Detect which cell encompasses the target text, then output its [X, Y] center coordinate. 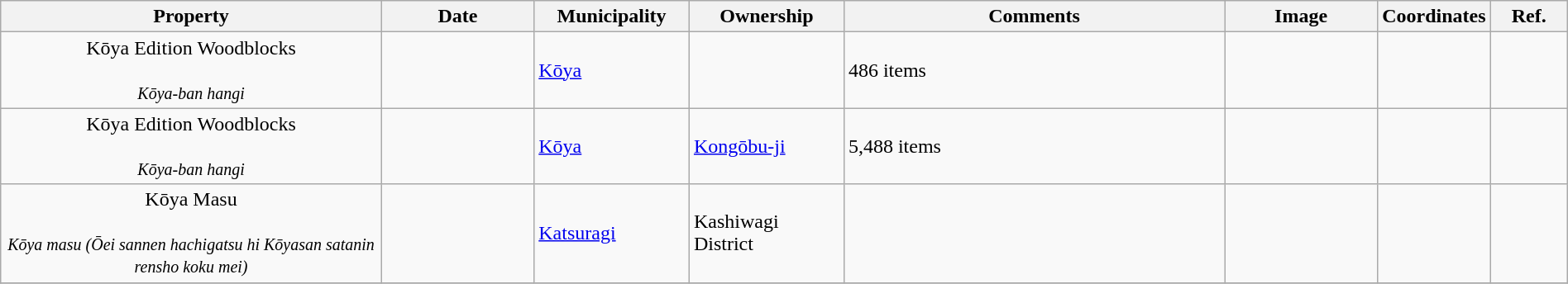
Image [1302, 17]
Kashiwagi District [766, 233]
Date [457, 17]
Katsuragi [612, 233]
Comments [1034, 17]
Ref. [1528, 17]
Kongōbu-ji [766, 146]
Kōya MasuKōya masu (Ōei sannen hachigatsu hi Kōyasan satanin rensho koku mei) [192, 233]
Coordinates [1434, 17]
486 items [1034, 70]
5,488 items [1034, 146]
Property [192, 17]
Ownership [766, 17]
Municipality [612, 17]
